Return the [x, y] coordinate for the center point of the cell that contains the specified text.  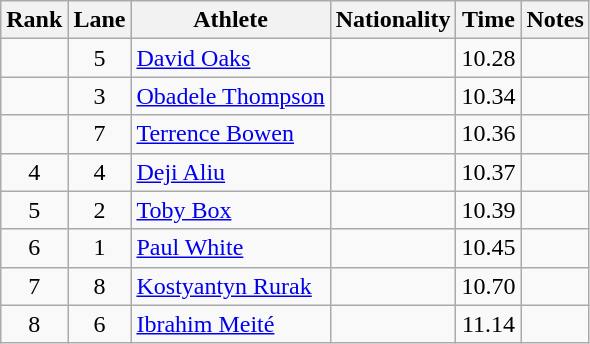
Obadele Thompson [230, 96]
Ibrahim Meité [230, 324]
10.39 [488, 210]
Kostyantyn Rurak [230, 286]
10.70 [488, 286]
11.14 [488, 324]
3 [100, 96]
Nationality [393, 20]
Toby Box [230, 210]
Notes [555, 20]
Athlete [230, 20]
2 [100, 210]
Paul White [230, 248]
10.36 [488, 134]
Lane [100, 20]
Deji Aliu [230, 172]
10.28 [488, 58]
David Oaks [230, 58]
10.34 [488, 96]
Time [488, 20]
10.37 [488, 172]
Terrence Bowen [230, 134]
Rank [34, 20]
1 [100, 248]
10.45 [488, 248]
